Detect which cell encompasses the target text, then output its (x, y) center coordinate. 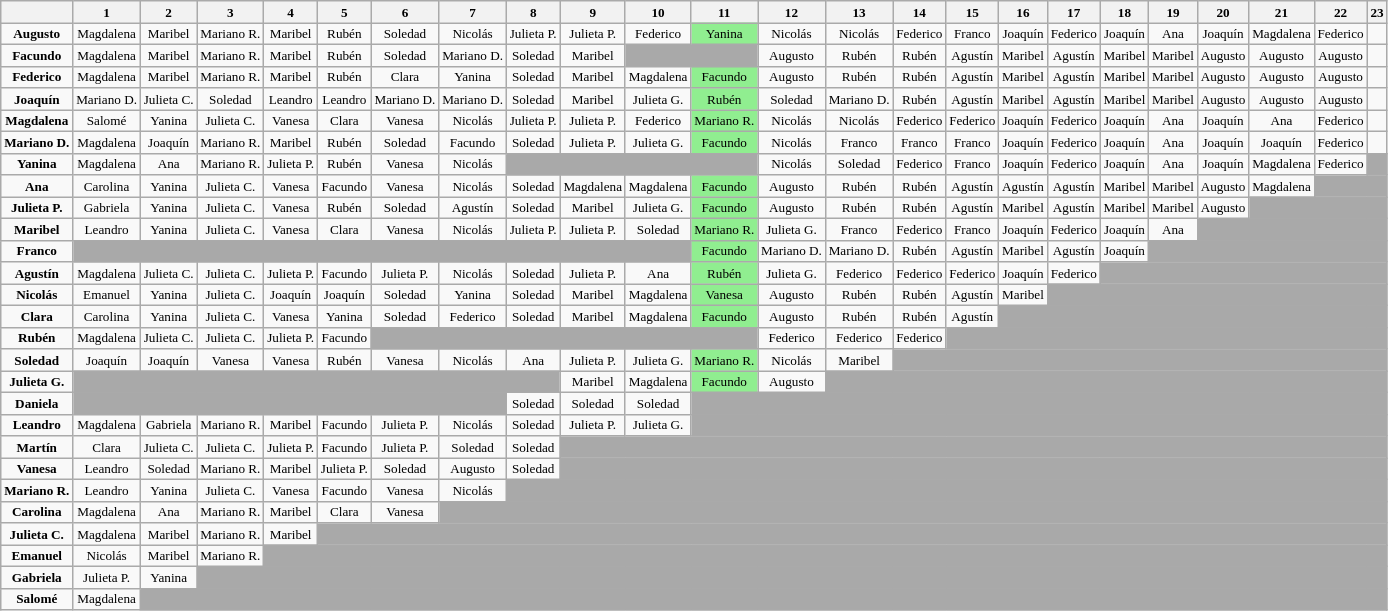
2 (168, 12)
16 (1024, 12)
12 (792, 12)
18 (1124, 12)
3 (230, 12)
14 (920, 12)
17 (1074, 12)
23 (1377, 12)
20 (1222, 12)
13 (859, 12)
15 (972, 12)
21 (1282, 12)
5 (344, 12)
6 (405, 12)
22 (1340, 12)
11 (724, 12)
10 (658, 12)
9 (592, 12)
19 (1174, 12)
4 (291, 12)
1 (107, 12)
8 (533, 12)
Daniela (37, 403)
7 (473, 12)
Martín (37, 447)
